Search for the cell housing the specified text and yield its (x, y) center coordinate. 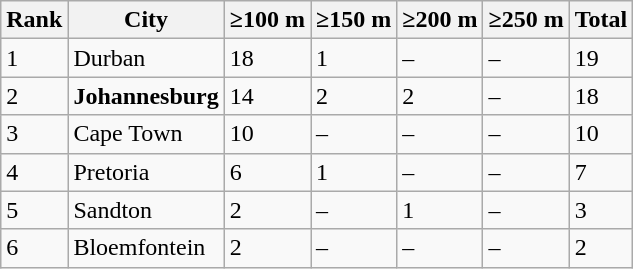
Total (601, 20)
4 (34, 172)
Pretoria (146, 172)
Bloemfontein (146, 248)
≥150 m (354, 20)
≥100 m (267, 20)
19 (601, 58)
Cape Town (146, 134)
7 (601, 172)
≥250 m (526, 20)
City (146, 20)
5 (34, 210)
14 (267, 96)
Johannesburg (146, 96)
Durban (146, 58)
Rank (34, 20)
Sandton (146, 210)
≥200 m (440, 20)
